Provide the [X, Y] coordinate of the cell's center where the given text is located.  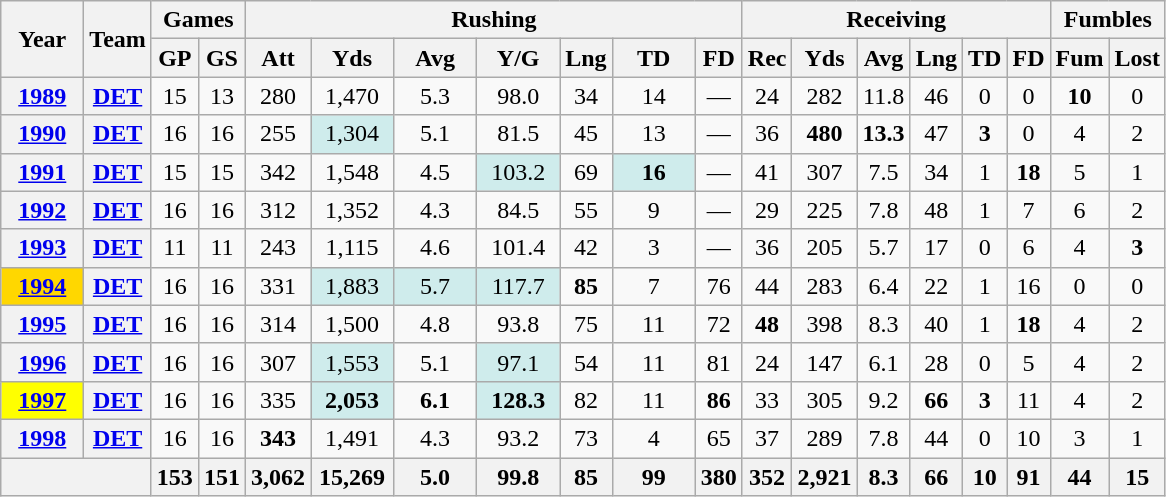
99.8 [518, 477]
11.8 [884, 96]
82 [586, 400]
3,062 [278, 477]
331 [278, 286]
65 [718, 438]
Year [42, 39]
45 [586, 134]
282 [824, 96]
352 [767, 477]
Rec [767, 58]
335 [278, 400]
2,921 [824, 477]
128.3 [518, 400]
5.0 [436, 477]
Att [278, 58]
4.8 [436, 324]
33 [767, 400]
117.7 [518, 286]
1994 [42, 286]
1990 [42, 134]
314 [278, 324]
1,553 [352, 362]
76 [718, 286]
9.2 [884, 400]
86 [718, 400]
1,115 [352, 248]
101.4 [518, 248]
312 [278, 210]
2,053 [352, 400]
Games [198, 20]
1992 [42, 210]
Y/G [518, 58]
93.8 [518, 324]
243 [278, 248]
54 [586, 362]
280 [278, 96]
98.0 [518, 96]
103.2 [518, 172]
93.2 [518, 438]
1,548 [352, 172]
1989 [42, 96]
72 [718, 324]
1,470 [352, 96]
81.5 [518, 134]
Rushing [494, 20]
1997 [42, 400]
Team [118, 39]
398 [824, 324]
28 [936, 362]
151 [222, 477]
7.5 [884, 172]
1,352 [352, 210]
1991 [42, 172]
147 [824, 362]
41 [767, 172]
343 [278, 438]
42 [586, 248]
97.1 [518, 362]
17 [936, 248]
91 [1028, 477]
1,304 [352, 134]
22 [936, 286]
9 [654, 210]
255 [278, 134]
46 [936, 96]
40 [936, 324]
13.3 [884, 134]
1995 [42, 324]
205 [824, 248]
1,491 [352, 438]
1,883 [352, 286]
1993 [42, 248]
99 [654, 477]
81 [718, 362]
14 [654, 96]
55 [586, 210]
29 [767, 210]
1996 [42, 362]
289 [824, 438]
5.3 [436, 96]
6.4 [884, 286]
283 [824, 286]
4.6 [436, 248]
GP [174, 58]
Receiving [896, 20]
1998 [42, 438]
342 [278, 172]
84.5 [518, 210]
4.5 [436, 172]
GS [222, 58]
225 [824, 210]
75 [586, 324]
73 [586, 438]
Lost [1137, 58]
1,500 [352, 324]
305 [824, 400]
47 [936, 134]
480 [824, 134]
15,269 [352, 477]
380 [718, 477]
Fum [1080, 58]
153 [174, 477]
37 [767, 438]
69 [586, 172]
Fumbles [1108, 20]
